Scan for the cell matching the given text and deliver its (X, Y) coordinate at center. 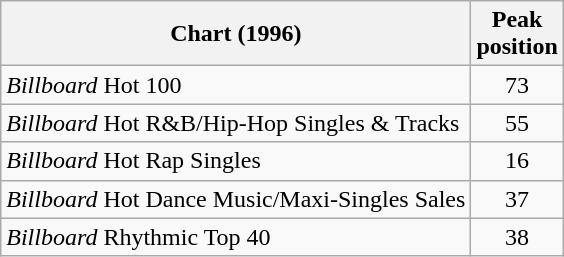
16 (517, 161)
Billboard Rhythmic Top 40 (236, 237)
55 (517, 123)
Peakposition (517, 34)
38 (517, 237)
73 (517, 85)
Chart (1996) (236, 34)
Billboard Hot Dance Music/Maxi-Singles Sales (236, 199)
Billboard Hot Rap Singles (236, 161)
37 (517, 199)
Billboard Hot 100 (236, 85)
Billboard Hot R&B/Hip-Hop Singles & Tracks (236, 123)
